Capture the cell that displays the provided text and extract its [X, Y] central coordinate. 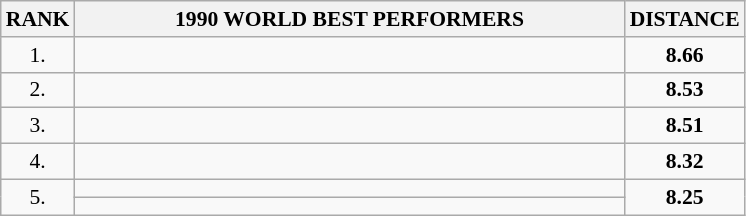
RANK [38, 19]
8.25 [685, 197]
8.66 [685, 55]
8.53 [685, 90]
1990 WORLD BEST PERFORMERS [349, 19]
5. [38, 197]
DISTANCE [685, 19]
8.32 [685, 162]
1. [38, 55]
4. [38, 162]
2. [38, 90]
3. [38, 126]
8.51 [685, 126]
